Provide the [X, Y] coordinate of the cell's center where the given text is located.  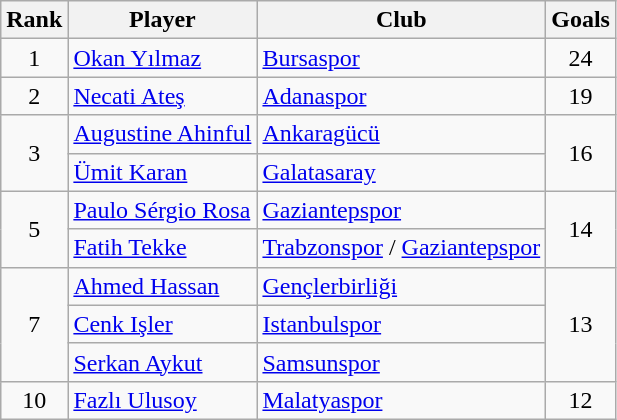
2 [34, 96]
Necati Ateş [162, 96]
Malatyaspor [402, 400]
Ahmed Hassan [162, 286]
Gençlerbirliği [402, 286]
Rank [34, 20]
Cenk Işler [162, 324]
Adanaspor [402, 96]
Goals [581, 20]
10 [34, 400]
12 [581, 400]
Istanbulspor [402, 324]
Ankaragücü [402, 134]
Serkan Aykut [162, 362]
1 [34, 58]
Galatasaray [402, 172]
Player [162, 20]
Okan Yılmaz [162, 58]
24 [581, 58]
Gaziantepspor [402, 210]
5 [34, 229]
3 [34, 153]
Ümit Karan [162, 172]
16 [581, 153]
14 [581, 229]
19 [581, 96]
7 [34, 324]
Club [402, 20]
Bursaspor [402, 58]
Samsunspor [402, 362]
Trabzonspor / Gaziantepspor [402, 248]
Fatih Tekke [162, 248]
Augustine Ahinful [162, 134]
Paulo Sérgio Rosa [162, 210]
13 [581, 324]
Fazlı Ulusoy [162, 400]
